Return (x, y) of the center of cell containing provided text 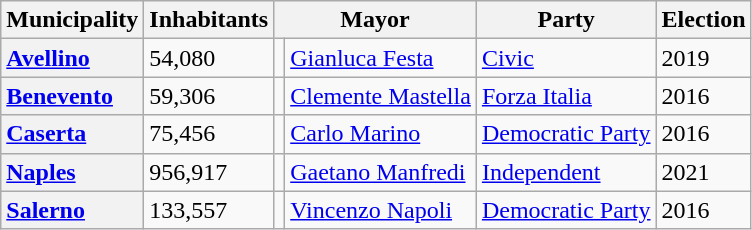
Clemente Mastella (381, 96)
Naples (72, 172)
2021 (704, 172)
75,456 (209, 134)
59,306 (209, 96)
Party (566, 20)
54,080 (209, 58)
Inhabitants (209, 20)
Independent (566, 172)
Carlo Marino (381, 134)
Municipality (72, 20)
Mayor (376, 20)
956,917 (209, 172)
133,557 (209, 210)
Salerno (72, 210)
Election (704, 20)
Avellino (72, 58)
Vincenzo Napoli (381, 210)
Civic (566, 58)
Forza Italia (566, 96)
2019 (704, 58)
Gianluca Festa (381, 58)
Benevento (72, 96)
Gaetano Manfredi (381, 172)
Caserta (72, 134)
